For the text-containing cell, return its midpoint in (x, y) coordinate format. 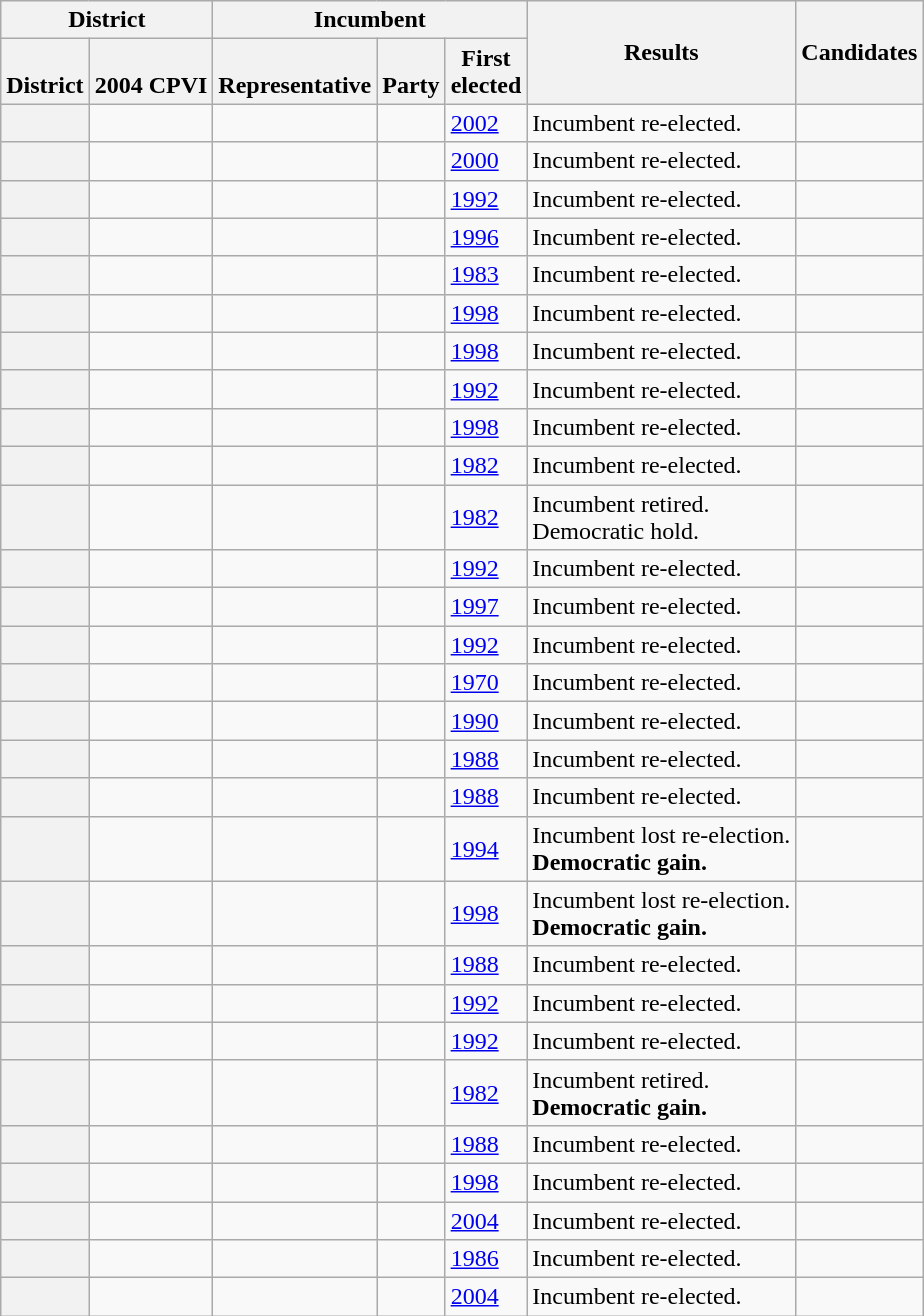
1970 (486, 683)
Firstelected (486, 72)
1990 (486, 721)
1997 (486, 607)
Incumbent (370, 20)
2000 (486, 161)
1986 (486, 1259)
1996 (486, 237)
1983 (486, 275)
Incumbent retired.Democratic gain. (662, 1092)
Representative (295, 72)
Candidates (860, 52)
2002 (486, 123)
2004 CPVI (151, 72)
Incumbent retired.Democratic hold. (662, 516)
Party (411, 72)
1994 (486, 848)
Results (662, 52)
